Return the (x, y) coordinate for the center point of the cell that contains the specified text.  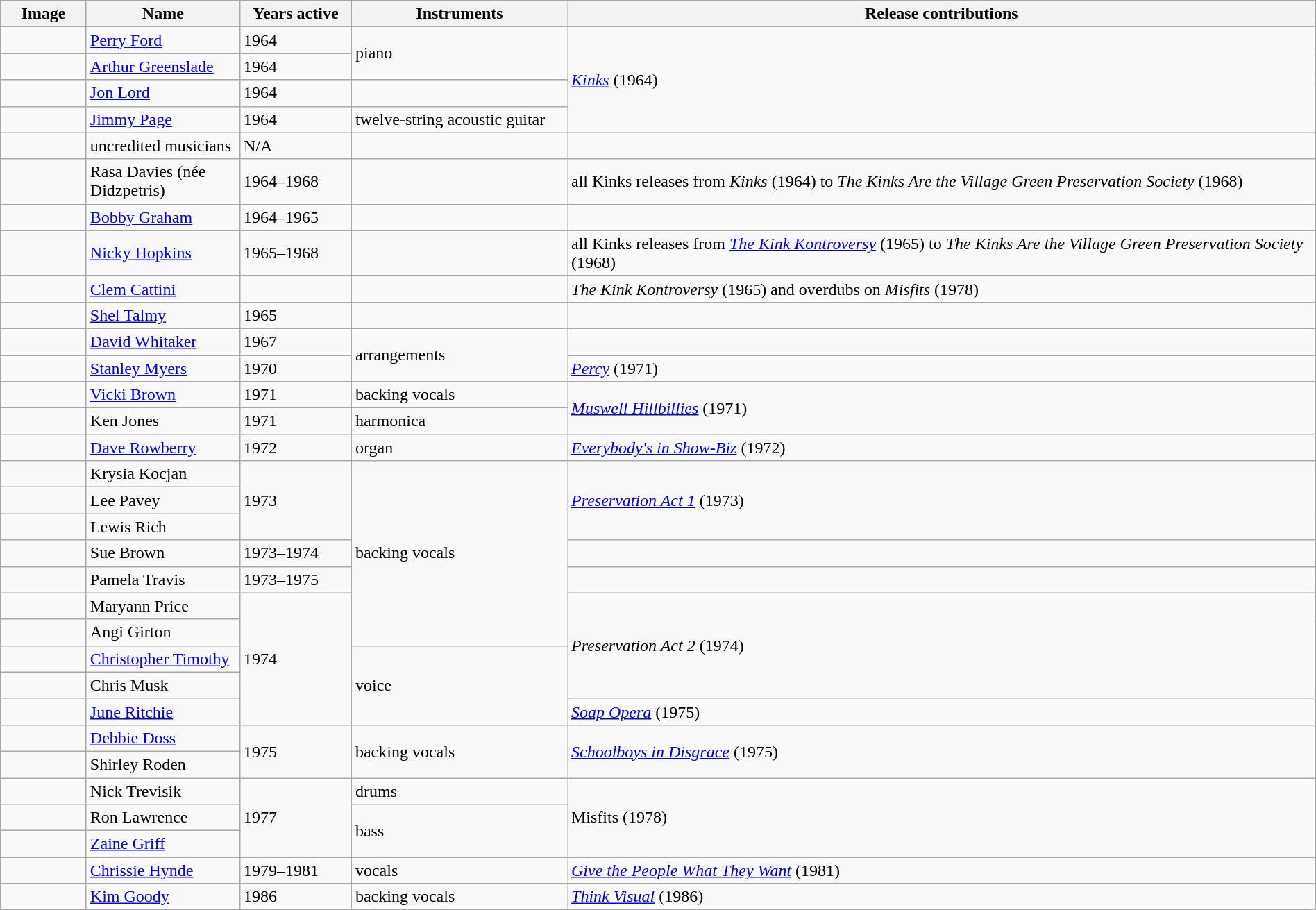
Give the People What They Want (1981) (942, 870)
1972 (296, 448)
Sue Brown (162, 553)
drums (459, 791)
Shel Talmy (162, 315)
Zaine Griff (162, 844)
Dave Rowberry (162, 448)
Everybody's in Show-Biz (1972) (942, 448)
Perry Ford (162, 40)
June Ritchie (162, 711)
Release contributions (942, 14)
Jon Lord (162, 93)
Kinks (1964) (942, 80)
The Kink Kontroversy (1965) and overdubs on Misfits (1978) (942, 289)
Arthur Greenslade (162, 67)
1973 (296, 500)
Years active (296, 14)
Schoolboys in Disgrace (1975) (942, 751)
Stanley Myers (162, 369)
1964–1965 (296, 217)
Name (162, 14)
Preservation Act 1 (1973) (942, 500)
Instruments (459, 14)
organ (459, 448)
Shirley Roden (162, 764)
Vicki Brown (162, 395)
uncredited musicians (162, 146)
Debbie Doss (162, 738)
1974 (296, 659)
Chrissie Hynde (162, 870)
1964–1968 (296, 182)
Percy (1971) (942, 369)
Kim Goody (162, 897)
all Kinks releases from The Kink Kontroversy (1965) to The Kinks Are the Village Green Preservation Society (1968) (942, 253)
Misfits (1978) (942, 817)
Pamela Travis (162, 580)
voice (459, 685)
Muswell Hillbillies (1971) (942, 408)
Clem Cattini (162, 289)
Image (44, 14)
1973–1974 (296, 553)
1973–1975 (296, 580)
1970 (296, 369)
1967 (296, 342)
Lewis Rich (162, 527)
Angi Girton (162, 632)
Lee Pavey (162, 500)
1975 (296, 751)
Soap Opera (1975) (942, 711)
Maryann Price (162, 606)
all Kinks releases from Kinks (1964) to The Kinks Are the Village Green Preservation Society (1968) (942, 182)
Chris Musk (162, 685)
piano (459, 53)
N/A (296, 146)
Jimmy Page (162, 119)
Think Visual (1986) (942, 897)
Rasa Davies (née Didzpetris) (162, 182)
Christopher Timothy (162, 659)
Krysia Kocjan (162, 474)
bass (459, 831)
Bobby Graham (162, 217)
1979–1981 (296, 870)
Ken Jones (162, 421)
1965–1968 (296, 253)
vocals (459, 870)
twelve-string acoustic guitar (459, 119)
arrangements (459, 355)
David Whitaker (162, 342)
Ron Lawrence (162, 818)
1986 (296, 897)
Nick Trevisik (162, 791)
Preservation Act 2 (1974) (942, 646)
1965 (296, 315)
Nicky Hopkins (162, 253)
harmonica (459, 421)
1977 (296, 817)
